From the cell containing the given text, extract its center point as (x, y) coordinate. 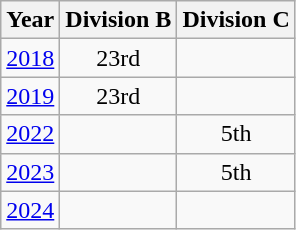
Division B (118, 20)
2018 (30, 58)
2019 (30, 96)
2024 (30, 210)
2023 (30, 172)
2022 (30, 134)
Division C (236, 20)
Year (30, 20)
